From the cell containing the given text, extract its center point as (X, Y) coordinate. 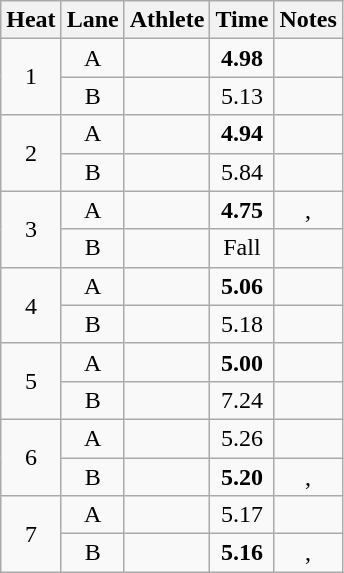
5.13 (242, 96)
Lane (92, 20)
Heat (31, 20)
7 (31, 534)
Notes (308, 20)
4.94 (242, 134)
3 (31, 229)
5.06 (242, 286)
6 (31, 457)
Fall (242, 248)
Athlete (167, 20)
5.00 (242, 362)
4.98 (242, 58)
5 (31, 381)
5.17 (242, 515)
5.20 (242, 477)
5.16 (242, 553)
5.84 (242, 172)
5.18 (242, 324)
7.24 (242, 400)
1 (31, 77)
4 (31, 305)
2 (31, 153)
5.26 (242, 438)
4.75 (242, 210)
Time (242, 20)
